Extract the [x, y] coordinate from the center of the cell holding the provided text.  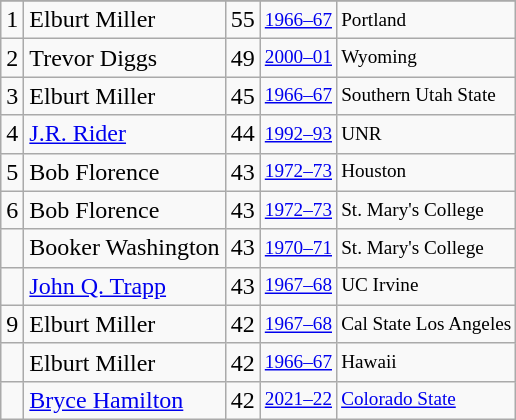
John Q. Trapp [124, 286]
49 [242, 58]
1970–71 [298, 248]
9 [12, 324]
2 [12, 58]
1 [12, 20]
Colorado State [426, 400]
Wyoming [426, 58]
UC Irvine [426, 286]
UNR [426, 134]
44 [242, 134]
J.R. Rider [124, 134]
3 [12, 96]
2000–01 [298, 58]
1992–93 [298, 134]
Bryce Hamilton [124, 400]
2021–22 [298, 400]
4 [12, 134]
55 [242, 20]
Portland [426, 20]
Cal State Los Angeles [426, 324]
45 [242, 96]
Houston [426, 172]
5 [12, 172]
Trevor Diggs [124, 58]
Southern Utah State [426, 96]
6 [12, 210]
Hawaii [426, 362]
Booker Washington [124, 248]
